Search for the cell housing the specified text and yield its (X, Y) center coordinate. 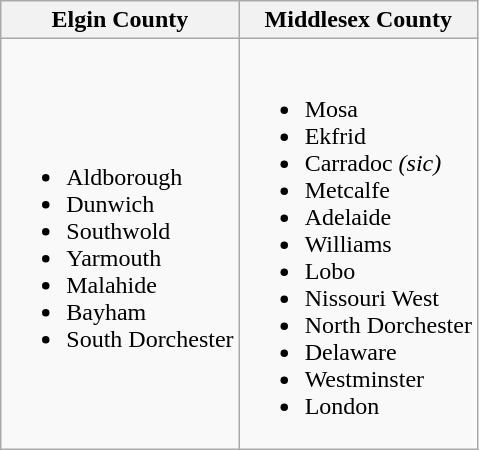
Middlesex County (358, 20)
AldboroughDunwichSouthwoldYarmouthMalahideBayhamSouth Dorchester (120, 244)
MosaEkfridCarradoc (sic)MetcalfeAdelaideWilliamsLoboNissouri WestNorth DorchesterDelawareWestminsterLondon (358, 244)
Elgin County (120, 20)
